Scan for the cell matching the given text and deliver its (X, Y) coordinate at center. 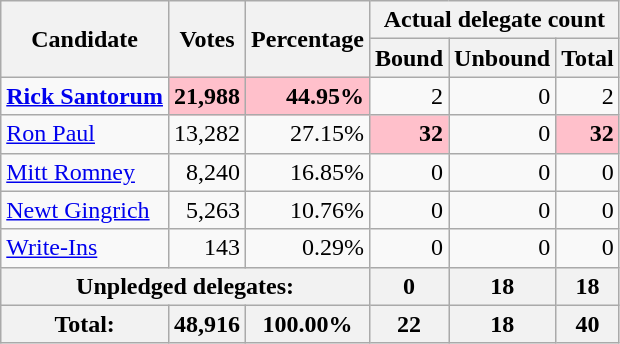
Bound (408, 58)
Total: (85, 324)
8,240 (206, 172)
Unbound (502, 58)
Rick Santorum (85, 96)
10.76% (308, 210)
100.00% (308, 324)
48,916 (206, 324)
16.85% (308, 172)
13,282 (206, 134)
Mitt Romney (85, 172)
0.29% (308, 248)
5,263 (206, 210)
Votes (206, 39)
143 (206, 248)
Write-Ins (85, 248)
40 (588, 324)
Unpledged delegates: (186, 286)
44.95% (308, 96)
Actual delegate count (494, 20)
21,988 (206, 96)
Total (588, 58)
Percentage (308, 39)
27.15% (308, 134)
22 (408, 324)
Newt Gingrich (85, 210)
Ron Paul (85, 134)
Candidate (85, 39)
